Scan for the cell matching the given text and deliver its [x, y] coordinate at center. 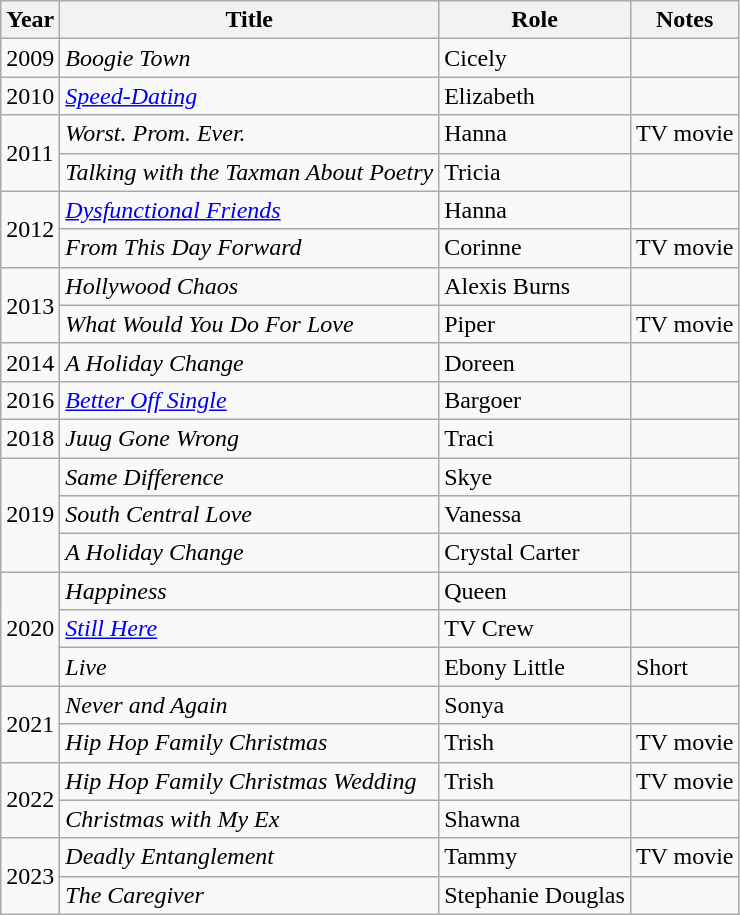
Worst. Prom. Ever. [250, 134]
Crystal Carter [535, 553]
TV Crew [535, 629]
2009 [30, 58]
Title [250, 20]
2013 [30, 305]
2021 [30, 724]
Elizabeth [535, 96]
2019 [30, 515]
Queen [535, 591]
Traci [535, 438]
Live [250, 667]
Deadly Entanglement [250, 857]
2014 [30, 362]
2011 [30, 153]
Hip Hop Family Christmas [250, 743]
2022 [30, 800]
Notes [684, 20]
2016 [30, 400]
2020 [30, 629]
Speed-Dating [250, 96]
Ebony Little [535, 667]
South Central Love [250, 515]
Short [684, 667]
Boogie Town [250, 58]
Juug Gone Wrong [250, 438]
Piper [535, 324]
Corinne [535, 248]
Shawna [535, 819]
Never and Again [250, 705]
Year [30, 20]
From This Day Forward [250, 248]
The Caregiver [250, 895]
Role [535, 20]
Alexis Burns [535, 286]
Tammy [535, 857]
Hip Hop Family Christmas Wedding [250, 781]
Christmas with My Ex [250, 819]
Tricia [535, 172]
Hollywood Chaos [250, 286]
What Would You Do For Love [250, 324]
Sonya [535, 705]
Same Difference [250, 477]
Happiness [250, 591]
Cicely [535, 58]
Skye [535, 477]
Bargoer [535, 400]
2012 [30, 229]
Talking with the Taxman About Poetry [250, 172]
Doreen [535, 362]
Dysfunctional Friends [250, 210]
Stephanie Douglas [535, 895]
2018 [30, 438]
Still Here [250, 629]
2023 [30, 876]
Better Off Single [250, 400]
2010 [30, 96]
Vanessa [535, 515]
